Output the [x, y] coordinate of the center of the cell containing the given text.  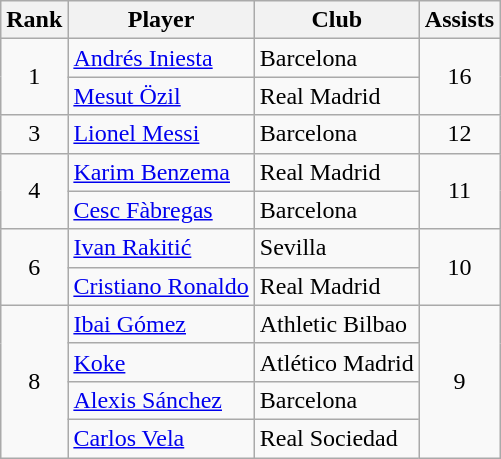
Sevilla [336, 248]
9 [459, 381]
1 [34, 77]
Mesut Özil [161, 96]
Assists [459, 20]
Karim Benzema [161, 172]
Atlético Madrid [336, 362]
Rank [34, 20]
Koke [161, 362]
Lionel Messi [161, 134]
12 [459, 134]
6 [34, 267]
Carlos Vela [161, 438]
16 [459, 77]
Athletic Bilbao [336, 324]
11 [459, 191]
4 [34, 191]
Alexis Sánchez [161, 400]
Ivan Rakitić [161, 248]
Cristiano Ronaldo [161, 286]
Cesc Fàbregas [161, 210]
3 [34, 134]
Ibai Gómez [161, 324]
Andrés Iniesta [161, 58]
10 [459, 267]
Real Sociedad [336, 438]
Player [161, 20]
8 [34, 381]
Club [336, 20]
